Return the [X, Y] coordinate for the center point of the cell that contains the specified text.  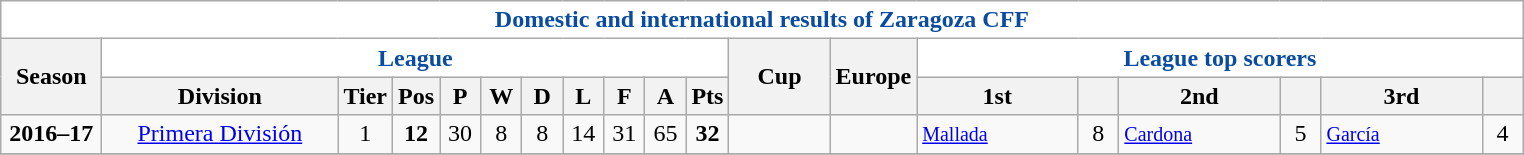
Primera División [220, 134]
Europe [874, 77]
3rd [1402, 96]
1st [998, 96]
1 [366, 134]
Division [220, 96]
Season [52, 77]
League [416, 58]
30 [460, 134]
12 [416, 134]
D [542, 96]
5 [1300, 134]
Tier [366, 96]
League top scorers [1220, 58]
2016–17 [52, 134]
Pos [416, 96]
P [460, 96]
31 [624, 134]
Pts [708, 96]
F [624, 96]
32 [708, 134]
L [584, 96]
Domestic and international results of Zaragoza CFF [762, 20]
Cardona [1200, 134]
65 [666, 134]
Mallada [998, 134]
García [1402, 134]
14 [584, 134]
Cup [780, 77]
4 [1502, 134]
A [666, 96]
2nd [1200, 96]
W [502, 96]
